Capture the cell that displays the provided text and extract its [x, y] central coordinate. 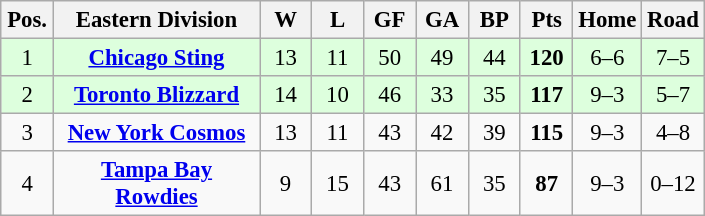
61 [442, 184]
Road [674, 20]
117 [546, 95]
14 [286, 95]
4–8 [674, 133]
GF [389, 20]
Toronto Blizzard [156, 95]
39 [494, 133]
Home [608, 20]
2 [28, 95]
Chicago Sting [156, 58]
Eastern Division [156, 20]
3 [28, 133]
6–6 [608, 58]
50 [389, 58]
Pts [546, 20]
9 [286, 184]
120 [546, 58]
0–12 [674, 184]
33 [442, 95]
Pos. [28, 20]
4 [28, 184]
W [286, 20]
Tampa Bay Rowdies [156, 184]
42 [442, 133]
15 [338, 184]
115 [546, 133]
New York Cosmos [156, 133]
7–5 [674, 58]
46 [389, 95]
10 [338, 95]
5–7 [674, 95]
BP [494, 20]
L [338, 20]
49 [442, 58]
87 [546, 184]
1 [28, 58]
44 [494, 58]
GA [442, 20]
